Detect which cell encompasses the target text, then output its [X, Y] center coordinate. 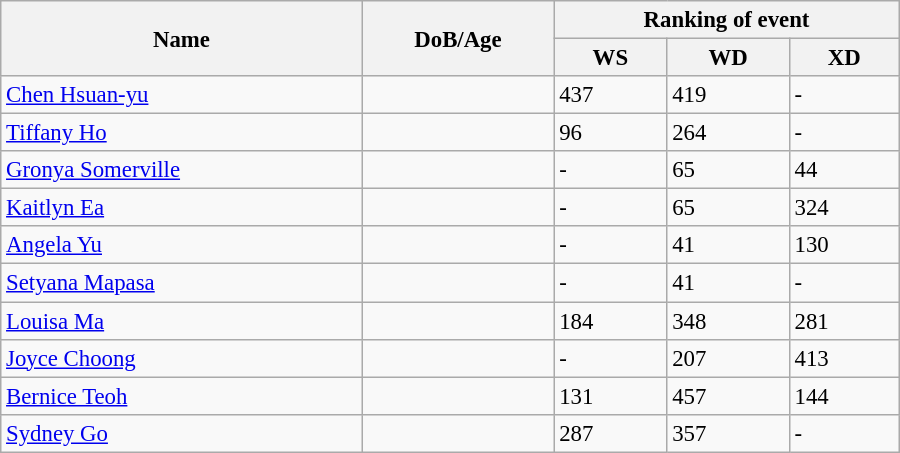
Gronya Somerville [182, 170]
XD [844, 58]
Setyana Mapasa [182, 283]
324 [844, 208]
Angela Yu [182, 245]
Name [182, 38]
Tiffany Ho [182, 133]
WS [610, 58]
348 [728, 321]
131 [610, 396]
281 [844, 321]
437 [610, 95]
184 [610, 321]
413 [844, 358]
Louisa Ma [182, 321]
144 [844, 396]
96 [610, 133]
264 [728, 133]
Kaitlyn Ea [182, 208]
357 [728, 433]
419 [728, 95]
44 [844, 170]
207 [728, 358]
Bernice Teoh [182, 396]
Chen Hsuan-yu [182, 95]
WD [728, 58]
Sydney Go [182, 433]
457 [728, 396]
DoB/Age [458, 38]
287 [610, 433]
Ranking of event [726, 20]
Joyce Choong [182, 358]
130 [844, 245]
